Identify which cell holds the provided text, then report its [x, y] central coordinate. 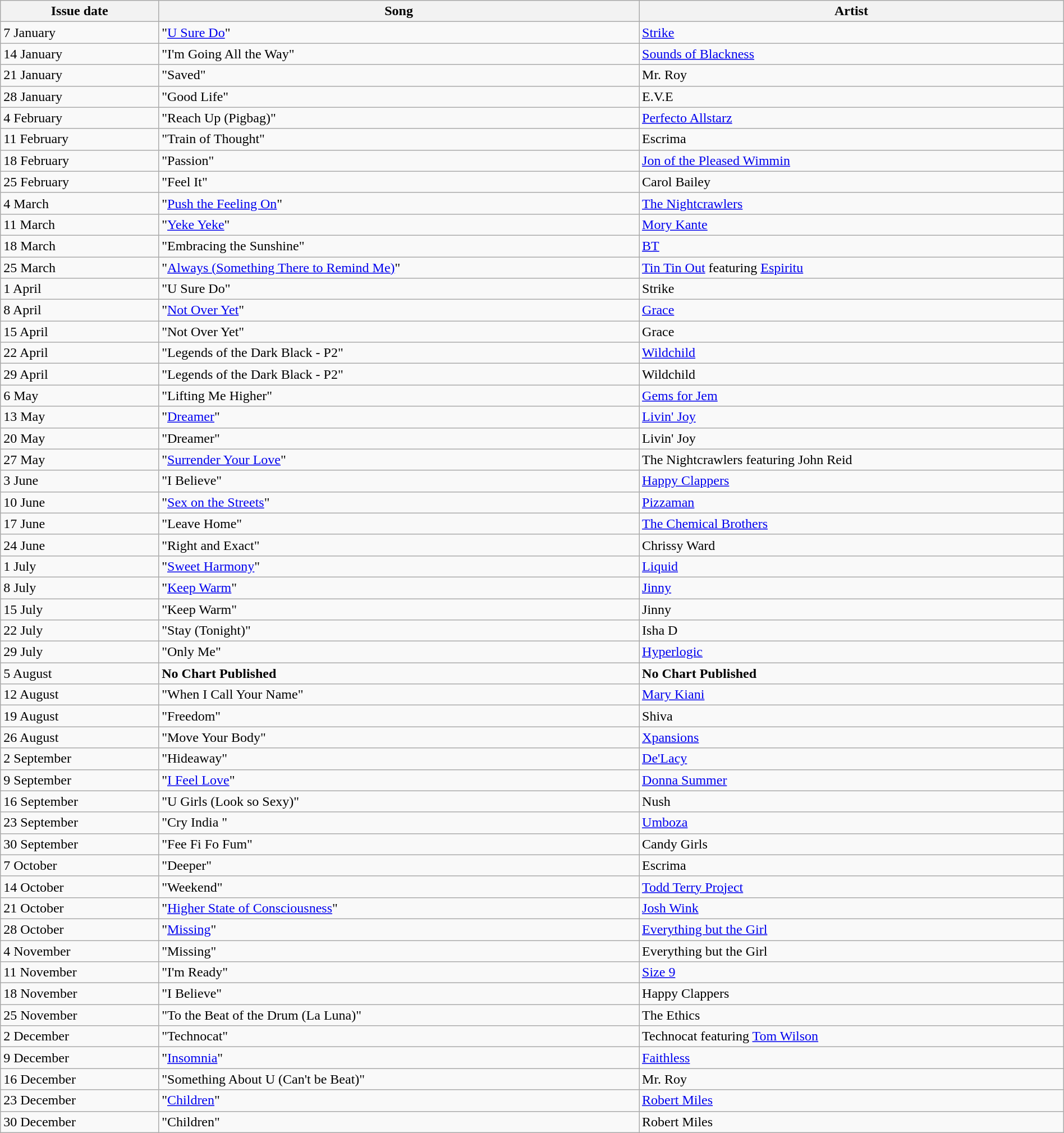
The Ethics [852, 1015]
Gems for Jem [852, 396]
Carol Bailey [852, 182]
The Nightcrawlers [852, 203]
4 November [80, 951]
Mory Kante [852, 224]
"Only Me" [399, 652]
Technocat featuring Tom Wilson [852, 1036]
"Feel It" [399, 182]
27 May [80, 460]
6 May [80, 396]
4 March [80, 203]
11 February [80, 139]
18 March [80, 246]
7 October [80, 865]
23 September [80, 823]
"Weekend" [399, 887]
"Push the Feeling On" [399, 203]
The Chemical Brothers [852, 524]
Isha D [852, 631]
"Fee Fi Fo Fum" [399, 844]
25 March [80, 268]
8 April [80, 310]
4 February [80, 118]
25 February [80, 182]
14 January [80, 54]
"Reach Up (Pigbag)" [399, 118]
BT [852, 246]
"I'm Ready" [399, 973]
"Insomnia" [399, 1058]
"Surrender Your Love" [399, 460]
Liquid [852, 566]
Tin Tin Out featuring Espiritu [852, 268]
Perfecto Allstarz [852, 118]
Nush [852, 801]
Size 9 [852, 973]
Issue date [80, 11]
21 January [80, 75]
Faithless [852, 1058]
Mary Kiani [852, 695]
Umboza [852, 823]
9 September [80, 780]
De'Lacy [852, 759]
Candy Girls [852, 844]
Shiva [852, 716]
11 March [80, 224]
"Leave Home" [399, 524]
12 August [80, 695]
22 April [80, 353]
"Embracing the Sunshine" [399, 246]
1 April [80, 289]
"Stay (Tonight)" [399, 631]
18 November [80, 994]
"Higher State of Consciousness" [399, 908]
14 October [80, 887]
17 June [80, 524]
"Always (Something There to Remind Me)" [399, 268]
28 January [80, 97]
29 July [80, 652]
"Right and Exact" [399, 545]
"Yeke Yeke" [399, 224]
9 December [80, 1058]
Hyperlogic [852, 652]
Artist [852, 11]
13 May [80, 417]
24 June [80, 545]
"Deeper" [399, 865]
"Sex on the Streets" [399, 502]
16 December [80, 1079]
"U Girls (Look so Sexy)" [399, 801]
15 April [80, 332]
"Technocat" [399, 1036]
"Lifting Me Higher" [399, 396]
The Nightcrawlers featuring John Reid [852, 460]
19 August [80, 716]
"Hideaway" [399, 759]
20 May [80, 438]
"Passion" [399, 160]
"Something About U (Can't be Beat)" [399, 1079]
26 August [80, 737]
"Sweet Harmony" [399, 566]
Pizzaman [852, 502]
Jon of the Pleased Wimmin [852, 160]
"Move Your Body" [399, 737]
7 January [80, 33]
"Saved" [399, 75]
30 September [80, 844]
11 November [80, 973]
2 September [80, 759]
Chrissy Ward [852, 545]
29 April [80, 374]
10 June [80, 502]
18 February [80, 160]
"Good Life" [399, 97]
1 July [80, 566]
25 November [80, 1015]
Todd Terry Project [852, 887]
Josh Wink [852, 908]
23 December [80, 1100]
Song [399, 11]
28 October [80, 929]
E.V.E [852, 97]
2 December [80, 1036]
"Train of Thought" [399, 139]
21 October [80, 908]
"I'm Going All the Way" [399, 54]
8 July [80, 588]
Xpansions [852, 737]
15 July [80, 609]
"I Feel Love" [399, 780]
22 July [80, 631]
"Freedom" [399, 716]
"To the Beat of the Drum (La Luna)" [399, 1015]
16 September [80, 801]
Sounds of Blackness [852, 54]
"Cry India " [399, 823]
"When I Call Your Name" [399, 695]
5 August [80, 673]
Donna Summer [852, 780]
30 December [80, 1122]
3 June [80, 481]
